Return [x, y] of the center of cell containing provided text 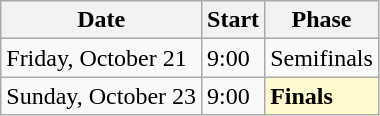
Sunday, October 23 [102, 96]
Date [102, 20]
Phase [322, 20]
Finals [322, 96]
Friday, October 21 [102, 58]
Start [234, 20]
Semifinals [322, 58]
